Provide the [X, Y] coordinate of the cell's center where the given text is located.  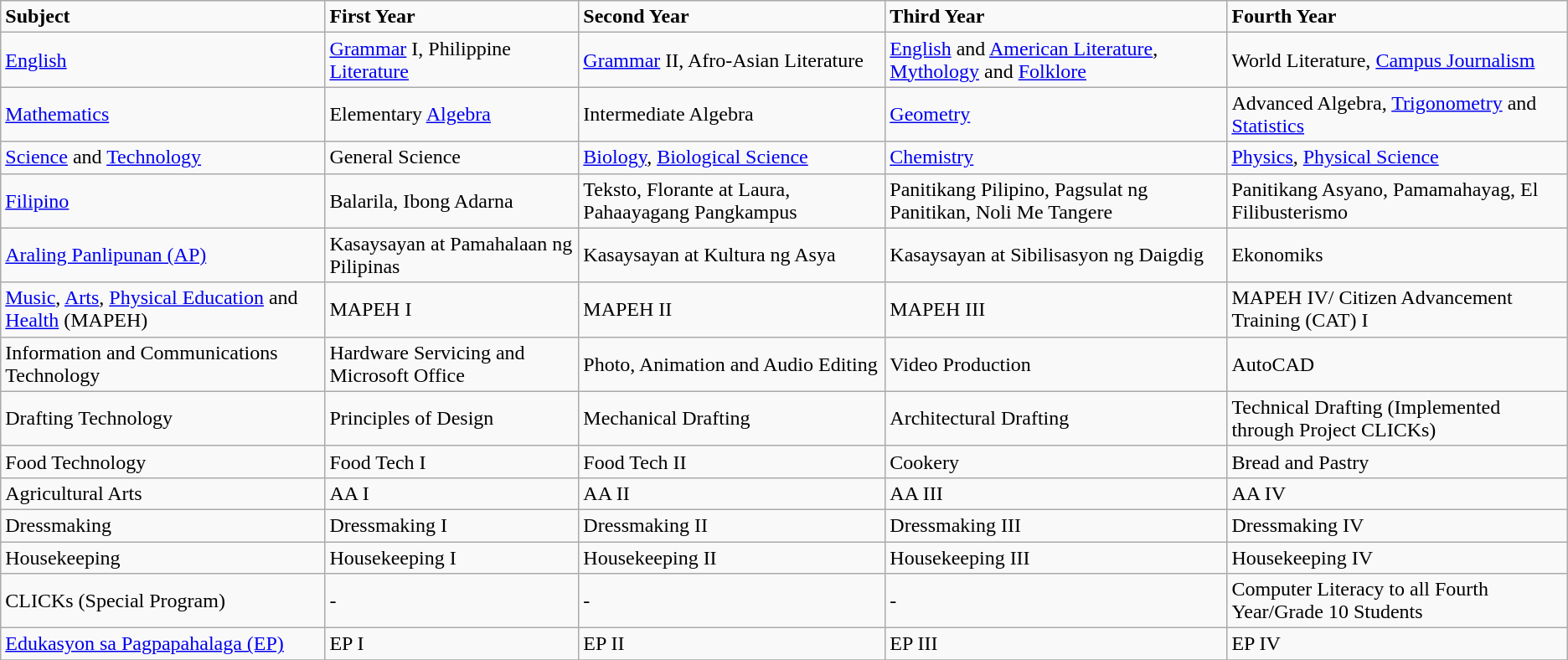
Dressmaking III [1056, 525]
Teksto, Florante at Laura, Pahaayagang Pangkampus [732, 201]
AA IV [1397, 493]
AA III [1056, 493]
Food Tech II [732, 461]
Dressmaking I [452, 525]
EP III [1056, 644]
AA II [732, 493]
Drafting Technology [162, 419]
Grammar I, Philippine Literature [452, 60]
Fourth Year [1397, 17]
CLICKs (Special Program) [162, 601]
Advanced Algebra, Trigonometry and Statistics [1397, 114]
Panitikang Pilipino, Pagsulat ng Panitikan, Noli Me Tangere [1056, 201]
Biology, Biological Science [732, 157]
MAPEH II [732, 310]
Computer Literacy to all Fourth Year/Grade 10 Students [1397, 601]
Chemistry [1056, 157]
Photo, Animation and Audio Editing [732, 364]
EP I [452, 644]
Kasaysayan at Kultura ng Asya [732, 255]
Housekeeping I [452, 557]
Science and Technology [162, 157]
Dressmaking IV [1397, 525]
Kasaysayan at Pamahalaan ng Pilipinas [452, 255]
AA I [452, 493]
Housekeeping [162, 557]
EP IV [1397, 644]
Food Tech I [452, 461]
Agricultural Arts [162, 493]
Balarila, Ibong Adarna [452, 201]
English and American Literature, Mythology and Folklore [1056, 60]
Music, Arts, Physical Education and Health (MAPEH) [162, 310]
Mechanical Drafting [732, 419]
Principles of Design [452, 419]
Technical Drafting (Implemented through Project CLICKs) [1397, 419]
Subject [162, 17]
Hardware Servicing and Microsoft Office [452, 364]
Mathematics [162, 114]
Dressmaking [162, 525]
Edukasyon sa Pagpapahalaga (EP) [162, 644]
Panitikang Asyano, Pamamahayag, El Filibusterismo [1397, 201]
Elementary Algebra [452, 114]
Third Year [1056, 17]
Grammar II, Afro-Asian Literature [732, 60]
Architectural Drafting [1056, 419]
Araling Panlipunan (AP) [162, 255]
Video Production [1056, 364]
Second Year [732, 17]
English [162, 60]
Information and Communications Technology [162, 364]
EP II [732, 644]
World Literature, Campus Journalism [1397, 60]
Cookery [1056, 461]
Housekeeping II [732, 557]
MAPEH IV/ Citizen Advancement Training (CAT) I [1397, 310]
Bread and Pastry [1397, 461]
Food Technology [162, 461]
Housekeeping IV [1397, 557]
Kasaysayan at Sibilisasyon ng Daigdig [1056, 255]
AutoCAD [1397, 364]
Housekeeping III [1056, 557]
General Science [452, 157]
MAPEH III [1056, 310]
Dressmaking II [732, 525]
MAPEH I [452, 310]
Intermediate Algebra [732, 114]
Ekonomiks [1397, 255]
Physics, Physical Science [1397, 157]
First Year [452, 17]
Filipino [162, 201]
Geometry [1056, 114]
